Detect which cell encompasses the target text, then output its [X, Y] center coordinate. 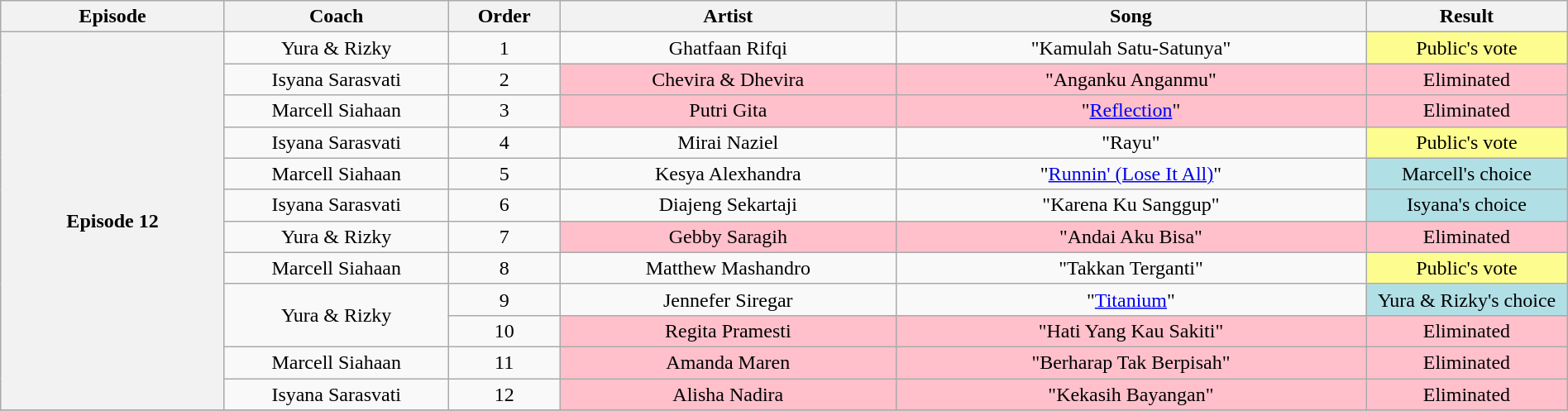
Song [1131, 17]
"Karena Ku Sanggup" [1131, 205]
"Runnin' (Lose It All)" [1131, 174]
Diajeng Sekartaji [728, 205]
3 [504, 111]
4 [504, 142]
Putri Gita [728, 111]
"Takkan Terganti" [1131, 268]
"Reflection" [1131, 111]
2 [504, 79]
"Andai Aku Bisa" [1131, 237]
Result [1467, 17]
Isyana's choice [1467, 205]
6 [504, 205]
1 [504, 48]
Marcell's choice [1467, 174]
7 [504, 237]
Matthew Mashandro [728, 268]
Coach [336, 17]
Ghatfaan Rifqi [728, 48]
Amanda Maren [728, 362]
Mirai Naziel [728, 142]
"Kekasih Bayangan" [1131, 394]
10 [504, 331]
12 [504, 394]
8 [504, 268]
"Berharap Tak Berpisah" [1131, 362]
"Kamulah Satu-Satunya" [1131, 48]
9 [504, 299]
"Anganku Anganmu" [1131, 79]
Gebby Saragih [728, 237]
Artist [728, 17]
"Rayu" [1131, 142]
Episode [112, 17]
Jennefer Siregar [728, 299]
Kesya Alexhandra [728, 174]
Chevira & Dhevira [728, 79]
5 [504, 174]
Regita Pramesti [728, 331]
"Titanium" [1131, 299]
"Hati Yang Kau Sakiti" [1131, 331]
Order [504, 17]
Yura & Rizky's choice [1467, 299]
Alisha Nadira [728, 394]
11 [504, 362]
Episode 12 [112, 222]
